Output the [X, Y] coordinate of the center of the cell containing the given text.  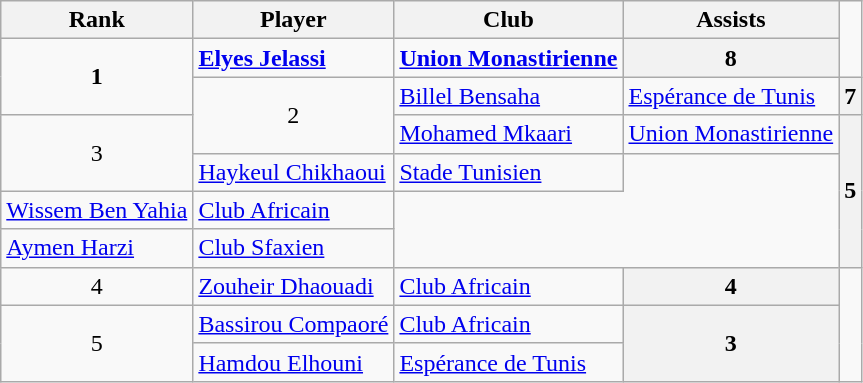
Haykeul Chikhaoui [294, 172]
Stade Tunisien [508, 172]
Hamdou Elhouni [294, 362]
Assists [731, 20]
Wissem Ben Yahia [97, 210]
Aymen Harzi [97, 248]
Club [508, 20]
Mohamed Mkaari [508, 134]
Rank [97, 20]
2 [294, 115]
8 [731, 58]
Club Sfaxien [294, 248]
1 [97, 77]
Player [294, 20]
Bassirou Compaoré [294, 324]
Billel Bensaha [508, 96]
Elyes Jelassi [294, 58]
7 [850, 96]
Zouheir Dhaouadi [294, 286]
